Output the (x, y) coordinate of the center of the cell containing the given text.  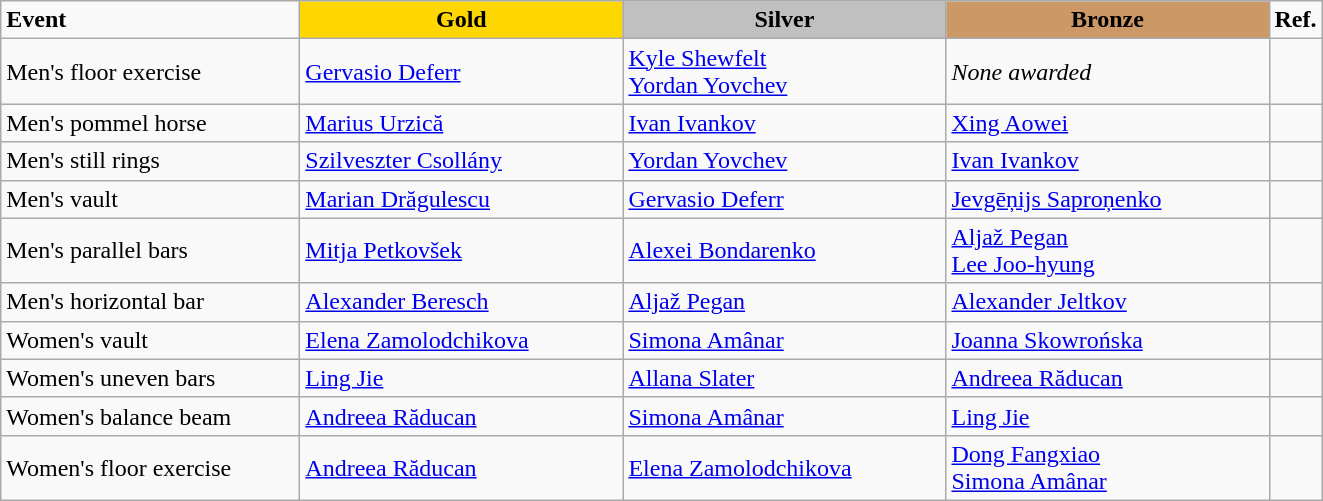
Joanna Skowrońska (1108, 340)
Alexander Beresch (462, 302)
Men's parallel bars (150, 250)
Aljaž Pegan Lee Joo-hyung (1108, 250)
Event (150, 20)
Men's vault (150, 199)
Szilveszter Csollány (462, 161)
Marius Urzică (462, 123)
Mitja Petkovšek (462, 250)
None awarded (1108, 72)
Jevgēņijs Saproņenko (1108, 199)
Women's uneven bars (150, 378)
Aljaž Pegan (784, 302)
Women's floor exercise (150, 468)
Alexei Bondarenko (784, 250)
Alexander Jeltkov (1108, 302)
Silver (784, 20)
Bronze (1108, 20)
Marian Drăgulescu (462, 199)
Allana Slater (784, 378)
Gold (462, 20)
Kyle Shewfelt Yordan Yovchev (784, 72)
Women's vault (150, 340)
Men's horizontal bar (150, 302)
Yordan Yovchev (784, 161)
Women's balance beam (150, 416)
Men's pommel horse (150, 123)
Men's still rings (150, 161)
Men's floor exercise (150, 72)
Ref. (1296, 20)
Dong Fangxiao Simona Amânar (1108, 468)
Xing Aowei (1108, 123)
